Extract the [X, Y] coordinate from the center of the cell holding the provided text.  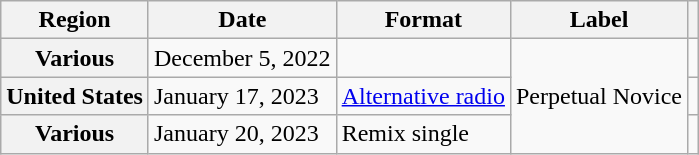
Region [75, 20]
December 5, 2022 [242, 58]
United States [75, 96]
Date [242, 20]
Remix single [423, 134]
Label [598, 20]
January 17, 2023 [242, 96]
January 20, 2023 [242, 134]
Format [423, 20]
Alternative radio [423, 96]
Perpetual Novice [598, 96]
